Return (X, Y) of the center of cell containing provided text 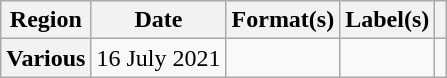
Date (158, 20)
Format(s) (283, 20)
Various (46, 58)
16 July 2021 (158, 58)
Label(s) (388, 20)
Region (46, 20)
